For the text-containing cell, return its midpoint in (X, Y) coordinate format. 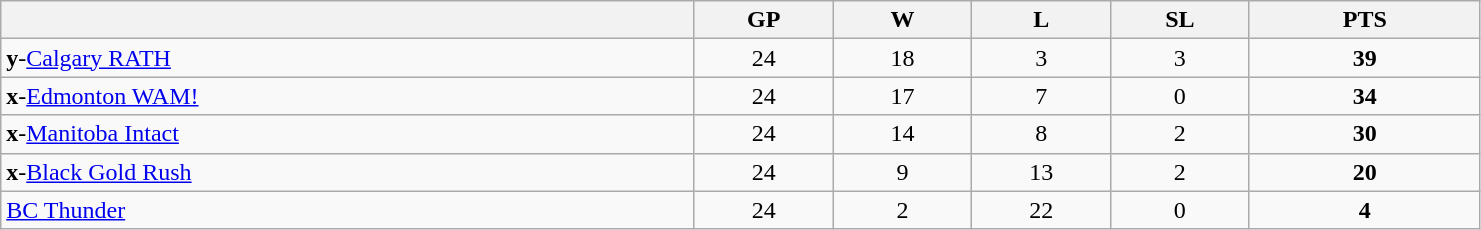
x-Manitoba Intact (348, 134)
4 (1364, 210)
14 (902, 134)
x-Edmonton WAM! (348, 96)
y-Calgary RATH (348, 58)
22 (1042, 210)
9 (902, 172)
GP (764, 20)
7 (1042, 96)
34 (1364, 96)
18 (902, 58)
39 (1364, 58)
SL (1180, 20)
13 (1042, 172)
BC Thunder (348, 210)
W (902, 20)
17 (902, 96)
L (1042, 20)
x-Black Gold Rush (348, 172)
20 (1364, 172)
PTS (1364, 20)
8 (1042, 134)
30 (1364, 134)
